Scan for the cell matching the given text and deliver its (X, Y) coordinate at center. 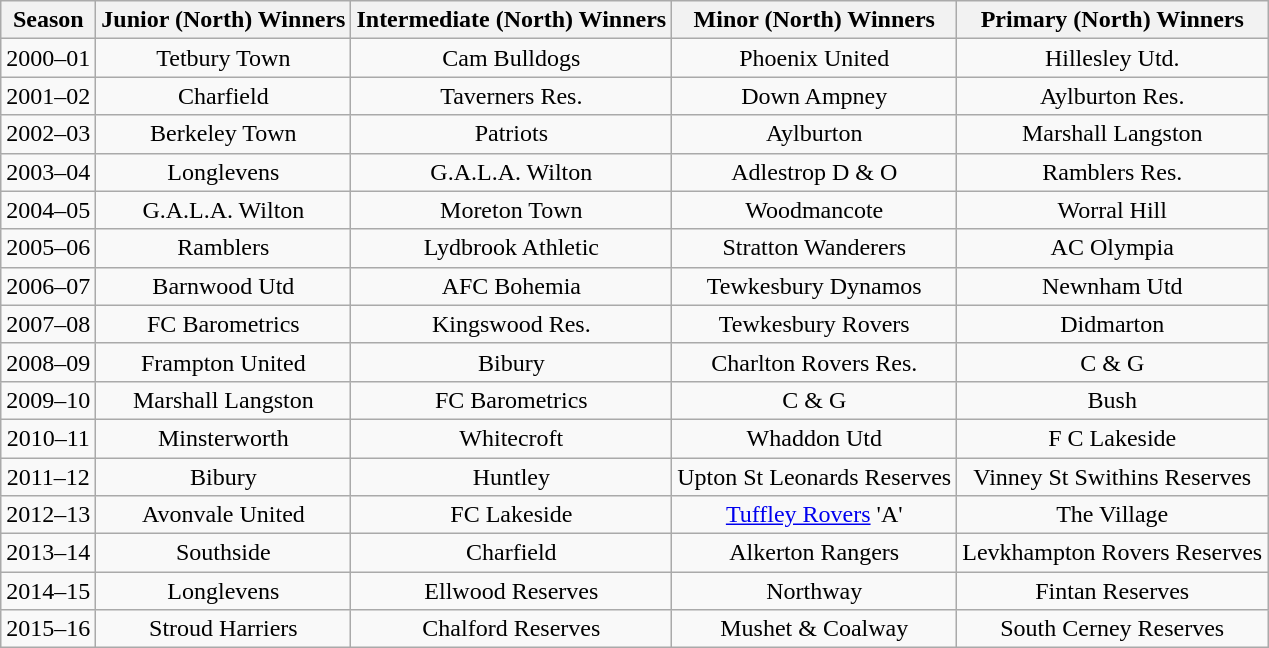
Woodmancote (814, 210)
2001–02 (48, 96)
Minsterworth (224, 438)
Phoenix United (814, 58)
Vinney St Swithins Reserves (1112, 477)
Stroud Harriers (224, 629)
Aylburton (814, 134)
Tewkesbury Rovers (814, 324)
Bush (1112, 400)
Primary (North) Winners (1112, 20)
2006–07 (48, 286)
Worral Hill (1112, 210)
Newnham Utd (1112, 286)
Junior (North) Winners (224, 20)
Kingswood Res. (512, 324)
Upton St Leonards Reserves (814, 477)
Northway (814, 591)
2013–14 (48, 553)
2014–15 (48, 591)
2004–05 (48, 210)
Levkhampton Rovers Reserves (1112, 553)
Lydbrook Athletic (512, 248)
Whitecroft (512, 438)
AC Olympia (1112, 248)
Cam Bulldogs (512, 58)
2011–12 (48, 477)
The Village (1112, 515)
Frampton United (224, 362)
Southside (224, 553)
Tewkesbury Dynamos (814, 286)
Hillesley Utd. (1112, 58)
Patriots (512, 134)
Berkeley Town (224, 134)
F C Lakeside (1112, 438)
Season (48, 20)
South Cerney Reserves (1112, 629)
2012–13 (48, 515)
2009–10 (48, 400)
Ramblers (224, 248)
Alkerton Rangers (814, 553)
2010–11 (48, 438)
AFC Bohemia (512, 286)
Adlestrop D & O (814, 172)
Barnwood Utd (224, 286)
Ellwood Reserves (512, 591)
Minor (North) Winners (814, 20)
2015–16 (48, 629)
Ramblers Res. (1112, 172)
Chalford Reserves (512, 629)
Didmarton (1112, 324)
Tuffley Rovers 'A' (814, 515)
Whaddon Utd (814, 438)
Aylburton Res. (1112, 96)
2005–06 (48, 248)
2000–01 (48, 58)
Huntley (512, 477)
Tetbury Town (224, 58)
Taverners Res. (512, 96)
Fintan Reserves (1112, 591)
Avonvale United (224, 515)
Mushet & Coalway (814, 629)
2002–03 (48, 134)
Down Ampney (814, 96)
2003–04 (48, 172)
Moreton Town (512, 210)
Charlton Rovers Res. (814, 362)
2007–08 (48, 324)
Stratton Wanderers (814, 248)
Intermediate (North) Winners (512, 20)
2008–09 (48, 362)
FC Lakeside (512, 515)
